Find where the given text appears and provide that cell's center as (X, Y) coordinate. 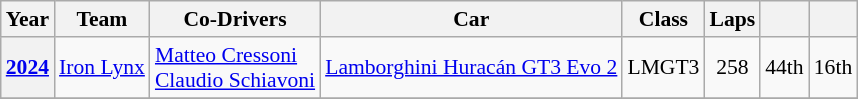
Matteo Cressoni Claudio Schiavoni (235, 68)
LMGT3 (663, 68)
Laps (732, 19)
16th (834, 68)
Class (663, 19)
Car (471, 19)
Co-Drivers (235, 19)
Year (28, 19)
2024 (28, 68)
Lamborghini Huracán GT3 Evo 2 (471, 68)
Team (102, 19)
Iron Lynx (102, 68)
258 (732, 68)
44th (784, 68)
